Pinpoint the cell where the given text exists, returning its (X, Y) midpoint coordinate. 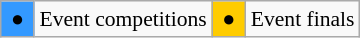
Event finals (303, 19)
Event competitions (122, 19)
